Output the (x, y) coordinate of the center of the cell containing the given text.  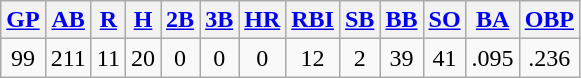
HR (262, 20)
AB (68, 20)
SO (444, 20)
11 (108, 58)
2B (180, 20)
OBP (549, 20)
SB (359, 20)
H (142, 20)
39 (402, 58)
RBI (313, 20)
211 (68, 58)
.095 (492, 58)
BA (492, 20)
GP (23, 20)
2 (359, 58)
R (108, 20)
BB (402, 20)
12 (313, 58)
41 (444, 58)
3B (220, 20)
20 (142, 58)
.236 (549, 58)
99 (23, 58)
